Output the [x, y] coordinate of the center of the cell containing the given text.  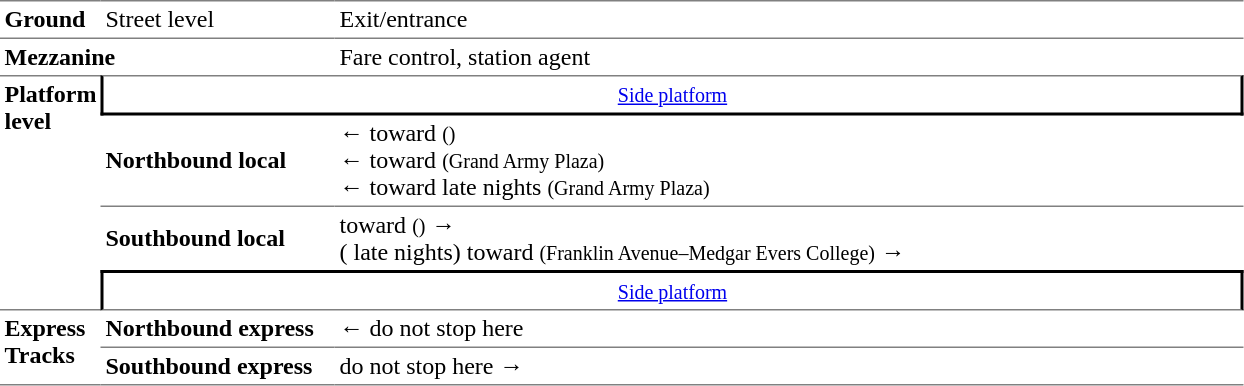
Express Tracks [50, 348]
← toward ()← toward (Grand Army Plaza)← toward late nights (Grand Army Plaza) [790, 162]
Mezzanine [168, 57]
Street level [218, 19]
Platform level [50, 193]
Ground [50, 19]
← do not stop here [790, 329]
Fare control, station agent [790, 57]
Northbound express [218, 329]
Northbound local [218, 162]
do not stop here → [790, 367]
toward () → ( late nights) toward (Franklin Avenue–Medgar Evers College) → [790, 238]
Southbound local [218, 238]
Southbound express [218, 367]
Exit/entrance [790, 19]
